Identify which cell holds the provided text, then report its [x, y] central coordinate. 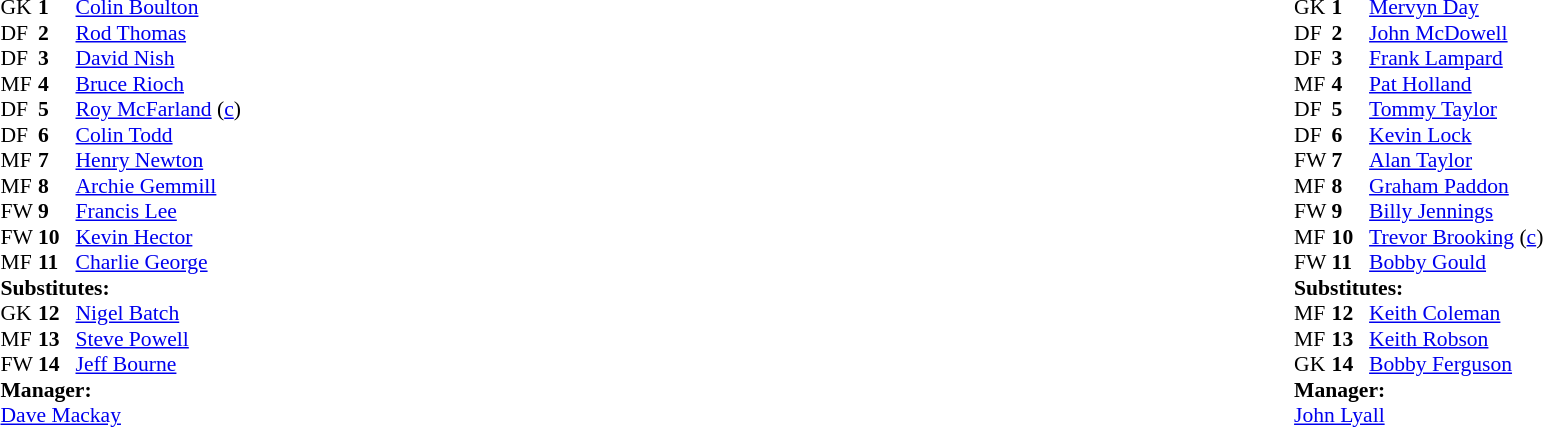
Frank Lampard [1456, 59]
Tommy Taylor [1456, 109]
Bobby Ferguson [1456, 365]
Trevor Brooking (c) [1456, 237]
Rod Thomas [158, 33]
Keith Robson [1456, 339]
Graham Paddon [1456, 186]
Nigel Batch [158, 313]
Kevin Lock [1456, 135]
Francis Lee [158, 211]
Charlie George [158, 263]
Roy McFarland (c) [158, 109]
David Nish [158, 59]
Pat Holland [1456, 84]
Bobby Gould [1456, 263]
Alan Taylor [1456, 161]
Archie Gemmill [158, 186]
Bruce Rioch [158, 84]
Steve Powell [158, 339]
Billy Jennings [1456, 211]
Colin Todd [158, 135]
John McDowell [1456, 33]
Kevin Hector [158, 237]
Henry Newton [158, 161]
Keith Coleman [1456, 313]
Jeff Bourne [158, 365]
